Determine the (X, Y) coordinate at the center of the cell enclosing the given text.  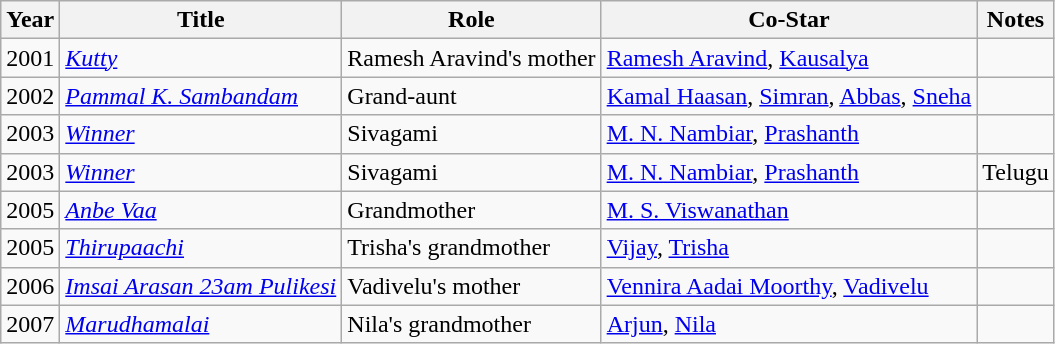
Vennira Aadai Moorthy, Vadivelu (789, 286)
Thirupaachi (201, 248)
M. S. Viswanathan (789, 210)
Trisha's grandmother (472, 248)
Nila's grandmother (472, 324)
2007 (30, 324)
2001 (30, 58)
Anbe Vaa (201, 210)
Arjun, Nila (789, 324)
Vijay, Trisha (789, 248)
Marudhamalai (201, 324)
Vadivelu's mother (472, 286)
Kamal Haasan, Simran, Abbas, Sneha (789, 96)
Ramesh Aravind, Kausalya (789, 58)
Grandmother (472, 210)
2002 (30, 96)
Telugu (1016, 172)
Role (472, 20)
Kutty (201, 58)
Ramesh Aravind's mother (472, 58)
Title (201, 20)
Year (30, 20)
2006 (30, 286)
Pammal K. Sambandam (201, 96)
Imsai Arasan 23am Pulikesi (201, 286)
Grand-aunt (472, 96)
Co-Star (789, 20)
Notes (1016, 20)
